Pinpoint the cell where the given text exists, returning its [X, Y] midpoint coordinate. 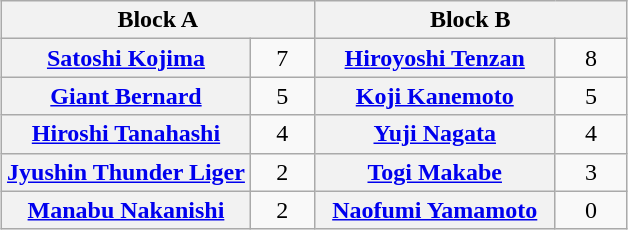
Naofumi Yamamoto [434, 210]
Manabu Nakanishi [126, 210]
Giant Bernard [126, 96]
Block B [470, 20]
Jyushin Thunder Liger [126, 172]
Block A [158, 20]
0 [590, 210]
Hiroyoshi Tenzan [434, 58]
8 [590, 58]
Hiroshi Tanahashi [126, 134]
Yuji Nagata [434, 134]
Satoshi Kojima [126, 58]
7 [282, 58]
Togi Makabe [434, 172]
Koji Kanemoto [434, 96]
3 [590, 172]
